Return [x, y] of the center of cell containing provided text 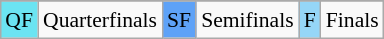
F [310, 20]
Finals [352, 20]
Quarterfinals [100, 20]
SF [179, 20]
QF [19, 20]
Semifinals [247, 20]
